Locate the cell with the specified text and output its [x, y] center coordinate. 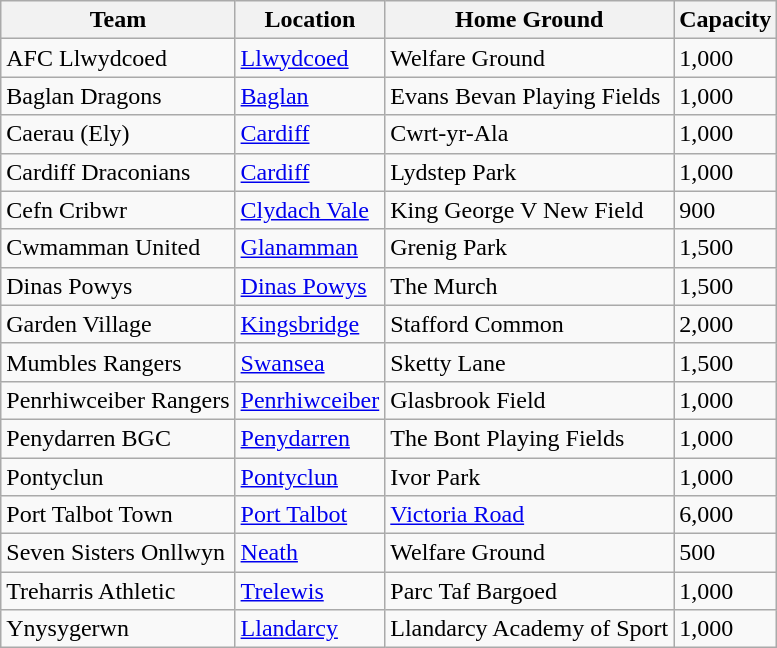
Glasbrook Field [530, 400]
King George V New Field [530, 210]
Penrhiwceiber [310, 400]
Llwydcoed [310, 58]
Caerau (Ely) [118, 134]
Port Talbot Town [118, 515]
Glanamman [310, 248]
Cwrt-yr-Ala [530, 134]
Ynysygerwn [118, 629]
Cardiff Draconians [118, 172]
Garden Village [118, 324]
Stafford Common [530, 324]
Team [118, 20]
Treharris Athletic [118, 591]
Lydstep Park [530, 172]
900 [726, 210]
500 [726, 553]
Capacity [726, 20]
Cefn Cribwr [118, 210]
Kingsbridge [310, 324]
Llandarcy Academy of Sport [530, 629]
Swansea [310, 362]
The Bont Playing Fields [530, 438]
Port Talbot [310, 515]
Neath [310, 553]
AFC Llwydcoed [118, 58]
Penydarren BGC [118, 438]
2,000 [726, 324]
Location [310, 20]
Penrhiwceiber Rangers [118, 400]
Mumbles Rangers [118, 362]
6,000 [726, 515]
Seven Sisters Onllwyn [118, 553]
Baglan [310, 96]
Cwmamman United [118, 248]
Parc Taf Bargoed [530, 591]
Sketty Lane [530, 362]
Clydach Vale [310, 210]
Trelewis [310, 591]
Evans Bevan Playing Fields [530, 96]
Ivor Park [530, 477]
Home Ground [530, 20]
Baglan Dragons [118, 96]
Victoria Road [530, 515]
The Murch [530, 286]
Grenig Park [530, 248]
Penydarren [310, 438]
Llandarcy [310, 629]
